Detect which cell encompasses the target text, then output its [x, y] center coordinate. 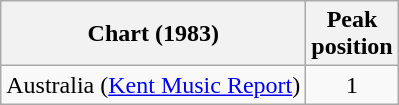
1 [352, 85]
Australia (Kent Music Report) [154, 85]
Chart (1983) [154, 34]
Peakposition [352, 34]
